Capture the cell that displays the provided text and extract its (X, Y) central coordinate. 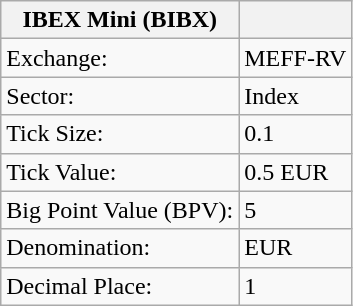
Tick Value: (120, 172)
Exchange: (120, 58)
0.1 (296, 134)
0.5 EUR (296, 172)
Decimal Place: (120, 286)
Big Point Value (BPV): (120, 210)
5 (296, 210)
Sector: (120, 96)
IBEX Mini (BIBX) (120, 20)
EUR (296, 248)
MEFF-RV (296, 58)
Index (296, 96)
Denomination: (120, 248)
1 (296, 286)
Tick Size: (120, 134)
